Capture the cell that displays the provided text and extract its [x, y] central coordinate. 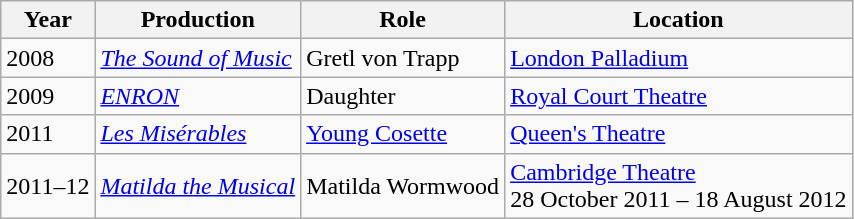
2011–12 [48, 186]
The Sound of Music [198, 58]
Location [678, 20]
Young Cosette [403, 134]
London Palladium [678, 58]
Royal Court Theatre [678, 96]
Matilda Wormwood [403, 186]
ENRON [198, 96]
Role [403, 20]
2011 [48, 134]
Gretl von Trapp [403, 58]
Matilda the Musical [198, 186]
2008 [48, 58]
Les Misérables [198, 134]
Queen's Theatre [678, 134]
Daughter [403, 96]
Production [198, 20]
Year [48, 20]
2009 [48, 96]
Cambridge Theatre28 October 2011 – 18 August 2012 [678, 186]
